From the cell containing the given text, extract its center point as [X, Y] coordinate. 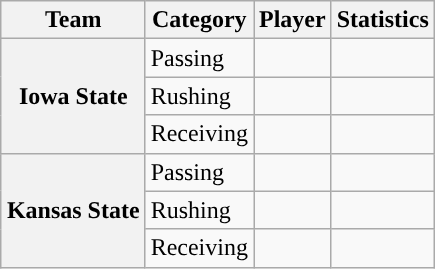
Kansas State [73, 210]
Player [293, 20]
Team [73, 20]
Category [199, 20]
Statistics [382, 20]
Iowa State [73, 96]
